Pinpoint the cell where the given text exists, returning its (X, Y) midpoint coordinate. 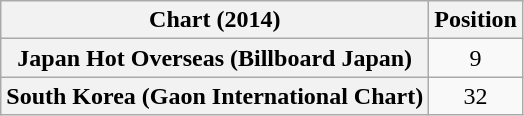
Chart (2014) (215, 20)
32 (476, 96)
South Korea (Gaon International Chart) (215, 96)
9 (476, 58)
Position (476, 20)
Japan Hot Overseas (Billboard Japan) (215, 58)
